Identify which cell holds the provided text, then report its [x, y] central coordinate. 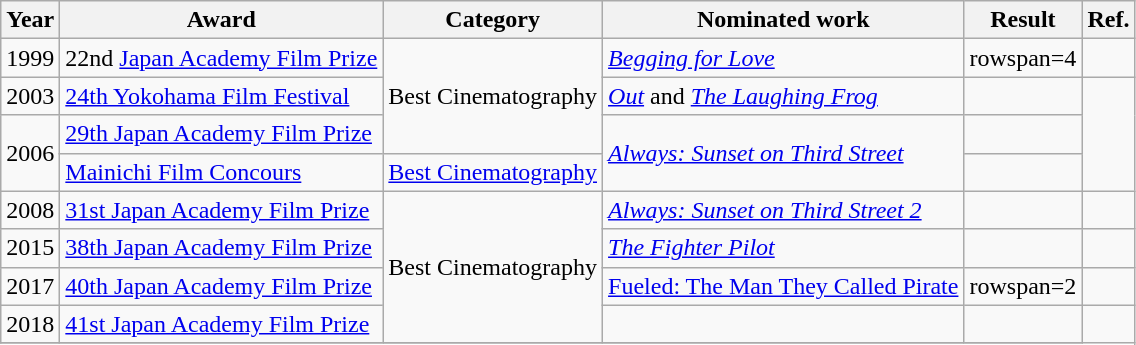
rowspan=2 [1023, 286]
2018 [30, 324]
The Fighter Pilot [784, 248]
Year [30, 20]
Always: Sunset on Third Street 2 [784, 210]
2008 [30, 210]
2006 [30, 153]
22nd Japan Academy Film Prize [222, 58]
Always: Sunset on Third Street [784, 153]
Nominated work [784, 20]
1999 [30, 58]
31st Japan Academy Film Prize [222, 210]
2015 [30, 248]
Ref. [1108, 20]
24th Yokohama Film Festival [222, 96]
38th Japan Academy Film Prize [222, 248]
41st Japan Academy Film Prize [222, 324]
Category [493, 20]
Award [222, 20]
2003 [30, 96]
40th Japan Academy Film Prize [222, 286]
rowspan=4 [1023, 58]
Mainichi Film Concours [222, 172]
Fueled: The Man They Called Pirate [784, 286]
Result [1023, 20]
2017 [30, 286]
29th Japan Academy Film Prize [222, 134]
Begging for Love [784, 58]
Out and The Laughing Frog [784, 96]
